Return the [x, y] coordinate for the center point of the cell that contains the specified text.  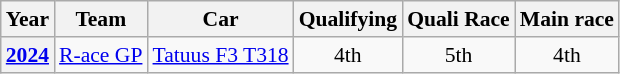
Qualifying [348, 19]
Year [28, 19]
2024 [28, 55]
Team [100, 19]
5th [458, 55]
R-ace GP [100, 55]
Main race [567, 19]
Quali Race [458, 19]
Tatuus F3 T318 [220, 55]
Car [220, 19]
